Return [X, Y] of the center of cell containing provided text 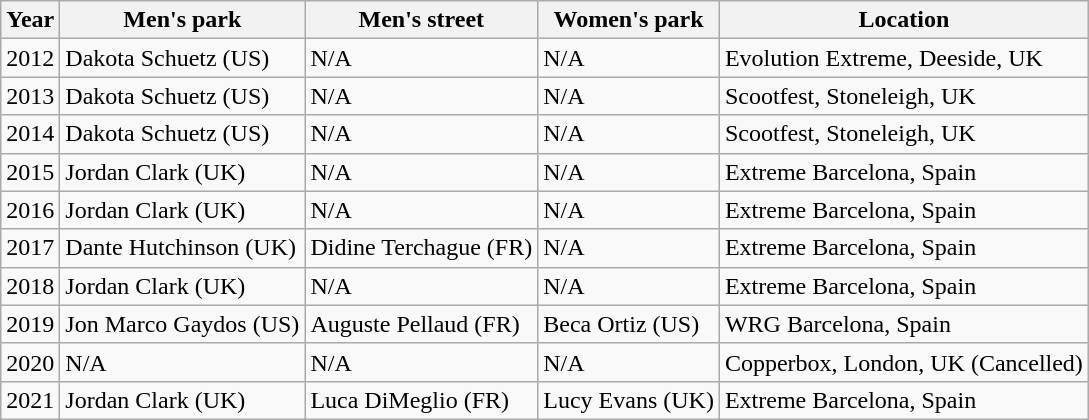
Men's street [422, 20]
Dante Hutchinson (UK) [182, 248]
Location [904, 20]
2021 [30, 400]
Men's park [182, 20]
2013 [30, 96]
Lucy Evans (UK) [629, 400]
2020 [30, 362]
Luca DiMeglio (FR) [422, 400]
Didine Terchague (FR) [422, 248]
2017 [30, 248]
2018 [30, 286]
Year [30, 20]
2014 [30, 134]
Beca Ortiz (US) [629, 324]
Jon Marco Gaydos (US) [182, 324]
Auguste Pellaud (FR) [422, 324]
2019 [30, 324]
2015 [30, 172]
Copperbox, London, UK (Cancelled) [904, 362]
2012 [30, 58]
WRG Barcelona, Spain [904, 324]
Women's park [629, 20]
2016 [30, 210]
Evolution Extreme, Deeside, UK [904, 58]
